Return the [x, y] coordinate for the center point of the cell that contains the specified text.  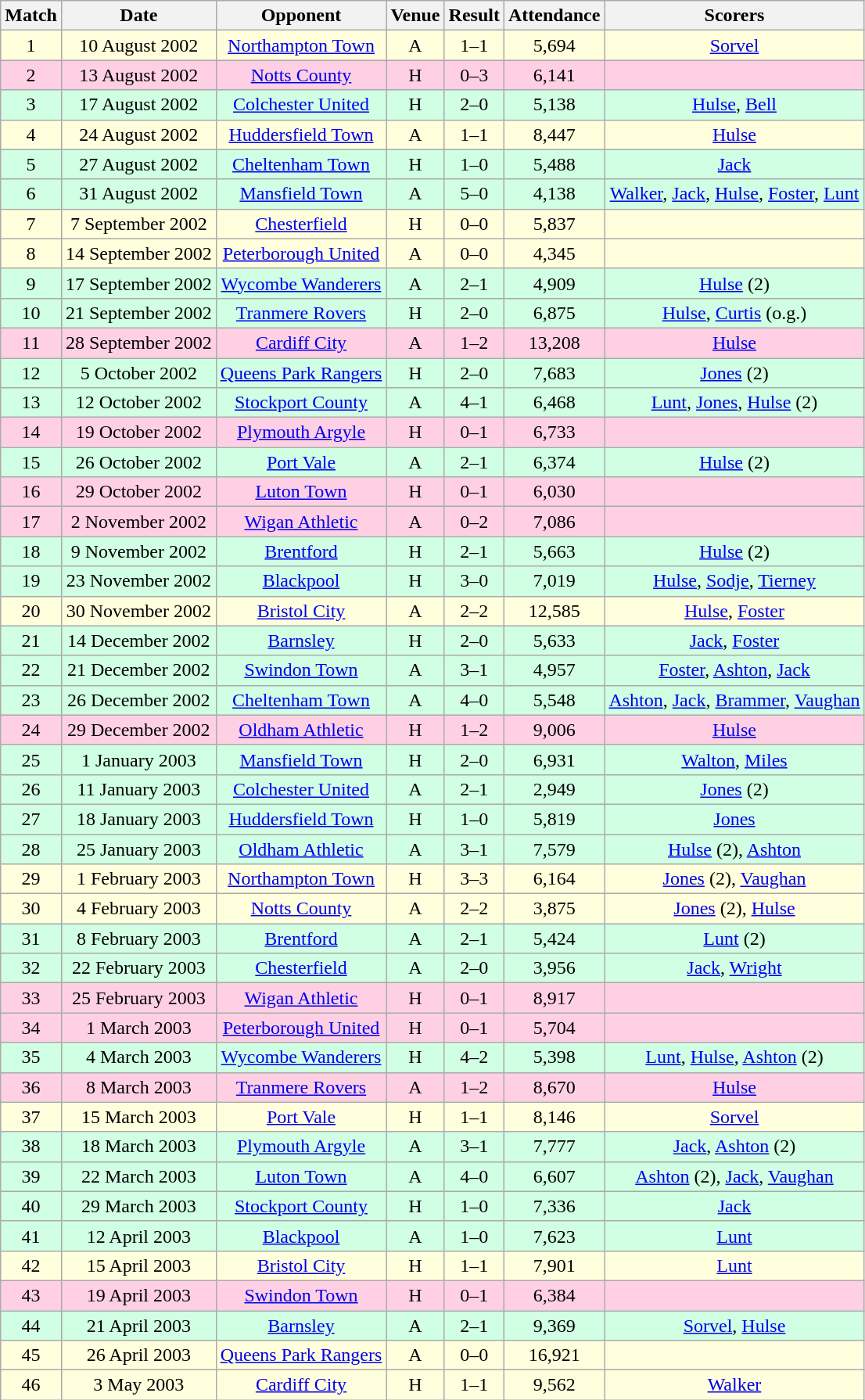
17 [31, 522]
7,901 [554, 1265]
Lunt, Hulse, Ashton (2) [734, 1057]
4–2 [474, 1057]
22 March 2003 [138, 1176]
3 [31, 105]
5,663 [554, 551]
6,875 [554, 313]
35 [31, 1057]
29 [31, 879]
4 [31, 135]
3 May 2003 [138, 1385]
25 [31, 759]
3–0 [474, 581]
12,585 [554, 611]
15 March 2003 [138, 1117]
Lunt, Jones, Hulse (2) [734, 403]
Hulse, Bell [734, 105]
7,623 [554, 1236]
46 [31, 1385]
8,146 [554, 1117]
5 [31, 164]
5,424 [554, 939]
27 August 2002 [138, 164]
28 [31, 849]
7,683 [554, 373]
31 August 2002 [138, 194]
4,909 [554, 283]
17 August 2002 [138, 105]
5,398 [554, 1057]
12 October 2002 [138, 403]
15 [31, 462]
6,931 [554, 759]
26 [31, 789]
13,208 [554, 343]
6,030 [554, 492]
6 [31, 194]
23 [31, 700]
7,019 [554, 581]
17 September 2002 [138, 283]
27 [31, 819]
26 October 2002 [138, 462]
15 April 2003 [138, 1265]
6,374 [554, 462]
37 [31, 1117]
10 [31, 313]
21 December 2002 [138, 670]
Hulse, Curtis (o.g.) [734, 313]
18 March 2003 [138, 1147]
1 March 2003 [138, 1028]
8,917 [554, 998]
Lunt (2) [734, 939]
30 November 2002 [138, 611]
19 October 2002 [138, 433]
9,006 [554, 730]
5,138 [554, 105]
6,468 [554, 403]
45 [31, 1355]
Scorers [734, 16]
39 [31, 1176]
7 September 2002 [138, 224]
44 [31, 1326]
Jack, Foster [734, 641]
19 April 2003 [138, 1295]
32 [31, 968]
10 August 2002 [138, 45]
8 [31, 253]
34 [31, 1028]
Walker [734, 1385]
22 [31, 670]
Walton, Miles [734, 759]
4 March 2003 [138, 1057]
6,141 [554, 75]
8,670 [554, 1087]
5,694 [554, 45]
23 November 2002 [138, 581]
29 December 2002 [138, 730]
Hulse (2), Ashton [734, 849]
41 [31, 1236]
21 April 2003 [138, 1326]
7,336 [554, 1206]
3–3 [474, 879]
8 March 2003 [138, 1087]
Jones [734, 819]
Foster, Ashton, Jack [734, 670]
25 February 2003 [138, 998]
26 December 2002 [138, 700]
2 [31, 75]
29 March 2003 [138, 1206]
Hulse, Foster [734, 611]
Ashton, Jack, Brammer, Vaughan [734, 700]
40 [31, 1206]
22 February 2003 [138, 968]
36 [31, 1087]
38 [31, 1147]
8 February 2003 [138, 939]
3,875 [554, 909]
29 October 2002 [138, 492]
1 February 2003 [138, 879]
11 January 2003 [138, 789]
7 [31, 224]
30 [31, 909]
24 August 2002 [138, 135]
4–1 [474, 403]
5,704 [554, 1028]
9,369 [554, 1326]
14 December 2002 [138, 641]
Match [31, 16]
5–0 [474, 194]
14 [31, 433]
43 [31, 1295]
21 September 2002 [138, 313]
Jones (2), Vaughan [734, 879]
Date [138, 16]
5 October 2002 [138, 373]
16,921 [554, 1355]
Walker, Jack, Hulse, Foster, Lunt [734, 194]
0–2 [474, 522]
5,819 [554, 819]
Sorvel, Hulse [734, 1326]
42 [31, 1265]
9 [31, 283]
8,447 [554, 135]
2,949 [554, 789]
2 November 2002 [138, 522]
Ashton (2), Jack, Vaughan [734, 1176]
24 [31, 730]
7,579 [554, 849]
12 [31, 373]
4,345 [554, 253]
4 February 2003 [138, 909]
4,957 [554, 670]
9,562 [554, 1385]
6,733 [554, 433]
Jack, Wright [734, 968]
Opponent [301, 16]
1 January 2003 [138, 759]
Hulse, Sodje, Tierney [734, 581]
9 November 2002 [138, 551]
5,488 [554, 164]
21 [31, 641]
13 [31, 403]
1 [31, 45]
Jack, Ashton (2) [734, 1147]
Venue [415, 16]
6,164 [554, 879]
11 [31, 343]
19 [31, 581]
26 April 2003 [138, 1355]
Attendance [554, 16]
3,956 [554, 968]
20 [31, 611]
25 January 2003 [138, 849]
Jones (2), Hulse [734, 909]
18 January 2003 [138, 819]
0–3 [474, 75]
33 [31, 998]
16 [31, 492]
6,607 [554, 1176]
7,086 [554, 522]
14 September 2002 [138, 253]
5,633 [554, 641]
31 [31, 939]
Result [474, 16]
18 [31, 551]
13 August 2002 [138, 75]
7,777 [554, 1147]
4,138 [554, 194]
12 April 2003 [138, 1236]
28 September 2002 [138, 343]
5,837 [554, 224]
6,384 [554, 1295]
5,548 [554, 700]
